From the cell containing the given text, extract its center point as (X, Y) coordinate. 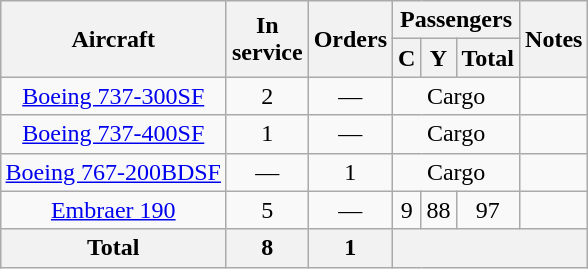
Aircraft (113, 39)
Notes (554, 39)
In service (267, 39)
Boeing 737-400SF (113, 134)
Boeing 737-300SF (113, 96)
97 (488, 210)
Orders (350, 39)
Boeing 767-200BDSF (113, 172)
88 (438, 210)
9 (407, 210)
C (407, 58)
5 (267, 210)
8 (267, 248)
Passengers (456, 20)
2 (267, 96)
Embraer 190 (113, 210)
Y (438, 58)
